From the cell containing the given text, extract its center point as (X, Y) coordinate. 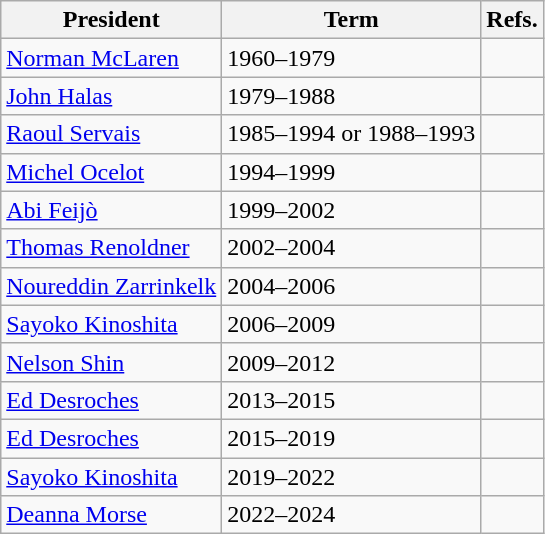
Noureddin Zarrinkelk (112, 286)
2009–2012 (352, 362)
Term (352, 20)
2013–2015 (352, 400)
1985–1994 or 1988–1993 (352, 134)
Nelson Shin (112, 362)
2006–2009 (352, 324)
2022–2024 (352, 515)
Norman McLaren (112, 58)
2019–2022 (352, 477)
1960–1979 (352, 58)
2004–2006 (352, 286)
Deanna Morse (112, 515)
Thomas Renoldner (112, 248)
John Halas (112, 96)
2015–2019 (352, 438)
Abi Feijò (112, 210)
1979–1988 (352, 96)
2002–2004 (352, 248)
Raoul Servais (112, 134)
1994–1999 (352, 172)
President (112, 20)
Refs. (512, 20)
1999–2002 (352, 210)
Michel Ocelot (112, 172)
